Capture the cell that displays the provided text and extract its [x, y] central coordinate. 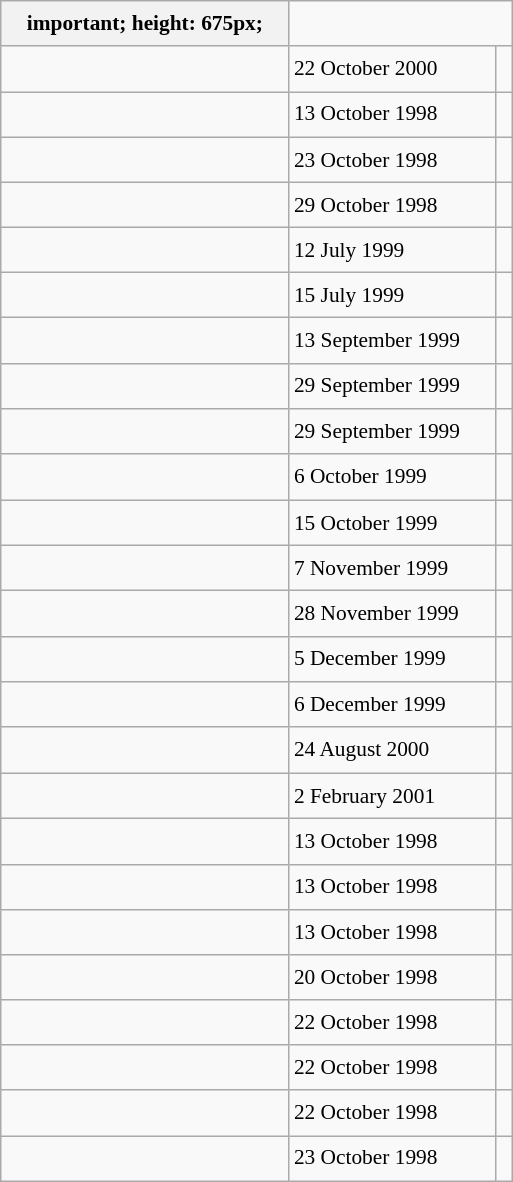
important; height: 675px; [145, 24]
6 October 1999 [392, 478]
15 October 1999 [392, 522]
2 February 2001 [392, 796]
15 July 1999 [392, 296]
5 December 1999 [392, 658]
20 October 1998 [392, 978]
22 October 2000 [392, 68]
13 September 1999 [392, 340]
28 November 1999 [392, 614]
6 December 1999 [392, 704]
24 August 2000 [392, 750]
12 July 1999 [392, 250]
29 October 1998 [392, 204]
7 November 1999 [392, 568]
